Return the (X, Y) coordinate for the center point of the cell that contains the specified text.  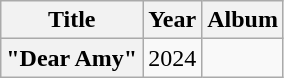
"Dear Amy" (72, 58)
Title (72, 20)
2024 (172, 58)
Album (243, 20)
Year (172, 20)
